Determine the [X, Y] coordinate at the center of the cell enclosing the given text.  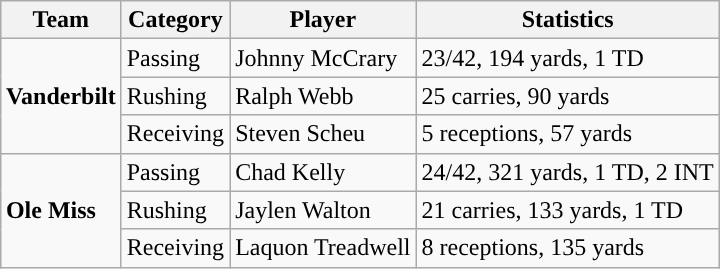
23/42, 194 yards, 1 TD [568, 58]
8 receptions, 135 yards [568, 248]
Ralph Webb [323, 96]
Steven Scheu [323, 134]
Ole Miss [60, 210]
Category [175, 20]
Statistics [568, 20]
Team [60, 20]
Laquon Treadwell [323, 248]
Chad Kelly [323, 172]
21 carries, 133 yards, 1 TD [568, 210]
24/42, 321 yards, 1 TD, 2 INT [568, 172]
Player [323, 20]
Vanderbilt [60, 96]
25 carries, 90 yards [568, 96]
Jaylen Walton [323, 210]
Johnny McCrary [323, 58]
5 receptions, 57 yards [568, 134]
